Provide the (x, y) coordinate of the cell's center where the given text is located.  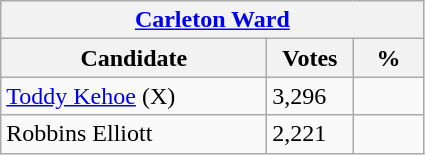
3,296 (310, 96)
Candidate (134, 58)
Votes (310, 58)
Carleton Ward (212, 20)
Robbins Elliott (134, 134)
% (388, 58)
Toddy Kehoe (X) (134, 96)
2,221 (310, 134)
